Search for the cell housing the specified text and yield its (x, y) center coordinate. 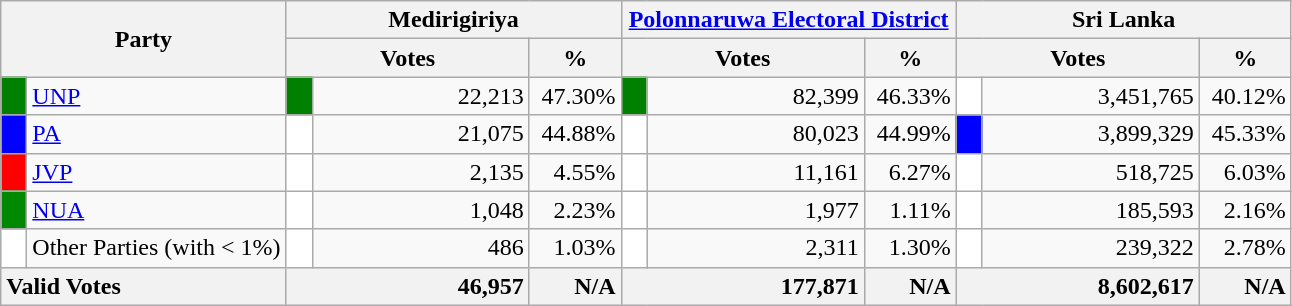
45.33% (1245, 134)
PA (156, 134)
Sri Lanka (1124, 20)
40.12% (1245, 96)
11,161 (756, 172)
80,023 (756, 134)
486 (420, 248)
1.30% (910, 248)
6.03% (1245, 172)
1,048 (420, 210)
NUA (156, 210)
239,322 (1090, 248)
2.78% (1245, 248)
82,399 (756, 96)
UNP (156, 96)
177,871 (742, 286)
1.11% (910, 210)
Valid Votes (144, 286)
Polonnaruwa Electoral District (788, 20)
6.27% (910, 172)
1,977 (756, 210)
21,075 (420, 134)
2.23% (575, 210)
518,725 (1090, 172)
Party (144, 39)
JVP (156, 172)
3,451,765 (1090, 96)
44.99% (910, 134)
3,899,329 (1090, 134)
44.88% (575, 134)
22,213 (420, 96)
4.55% (575, 172)
47.30% (575, 96)
185,593 (1090, 210)
Medirigiriya (454, 20)
46,957 (408, 286)
1.03% (575, 248)
8,602,617 (1078, 286)
Other Parties (with < 1%) (156, 248)
2.16% (1245, 210)
2,311 (756, 248)
46.33% (910, 96)
2,135 (420, 172)
